From the cell containing the given text, extract its center point as [x, y] coordinate. 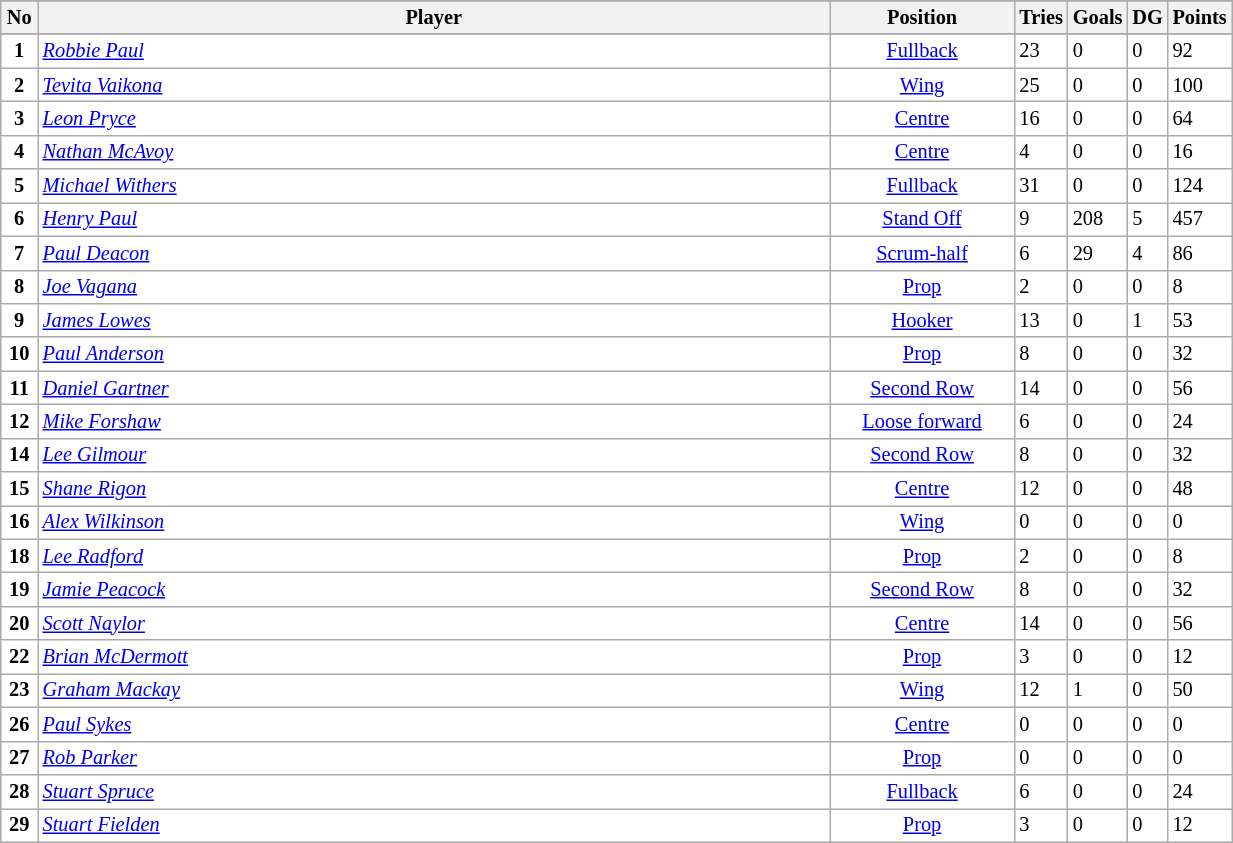
92 [1200, 51]
Tries [1040, 17]
457 [1200, 219]
Scott Naylor [434, 623]
100 [1200, 85]
Stuart Spruce [434, 791]
Jamie Peacock [434, 589]
26 [20, 724]
53 [1200, 320]
Joe Vagana [434, 287]
Player [434, 17]
13 [1040, 320]
19 [20, 589]
Graham Mackay [434, 690]
No [20, 17]
50 [1200, 690]
Lee Radford [434, 556]
Points [1200, 17]
Scrum-half [922, 253]
208 [1098, 219]
124 [1200, 186]
Nathan McAvoy [434, 152]
Rob Parker [434, 758]
7 [20, 253]
48 [1200, 489]
Lee Gilmour [434, 455]
64 [1200, 118]
28 [20, 791]
Stuart Fielden [434, 825]
Paul Anderson [434, 354]
Hooker [922, 320]
31 [1040, 186]
11 [20, 388]
Loose forward [922, 421]
Paul Sykes [434, 724]
15 [20, 489]
DG [1147, 17]
Stand Off [922, 219]
Goals [1098, 17]
Daniel Gartner [434, 388]
Leon Pryce [434, 118]
Brian McDermott [434, 657]
Position [922, 17]
22 [20, 657]
Alex Wilkinson [434, 522]
18 [20, 556]
Paul Deacon [434, 253]
86 [1200, 253]
Robbie Paul [434, 51]
27 [20, 758]
20 [20, 623]
Michael Withers [434, 186]
James Lowes [434, 320]
Mike Forshaw [434, 421]
Shane Rigon [434, 489]
Henry Paul [434, 219]
Tevita Vaikona [434, 85]
10 [20, 354]
25 [1040, 85]
